Determine the [X, Y] coordinate at the center of the cell enclosing the given text.  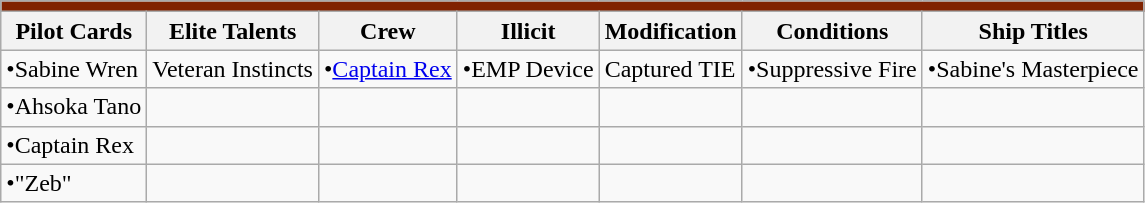
Captured TIE [670, 69]
Illicit [528, 31]
•Suppressive Fire [832, 69]
Elite Talents [233, 31]
•EMP Device [528, 69]
Crew [388, 31]
•Sabine Wren [74, 69]
Modification [670, 31]
Veteran Instincts [233, 69]
•Sabine's Masterpiece [1033, 69]
Ship Titles [1033, 31]
Pilot Cards [74, 31]
Conditions [832, 31]
•"Zeb" [74, 183]
•Ahsoka Tano [74, 107]
